Detect which cell encompasses the target text, then output its (X, Y) center coordinate. 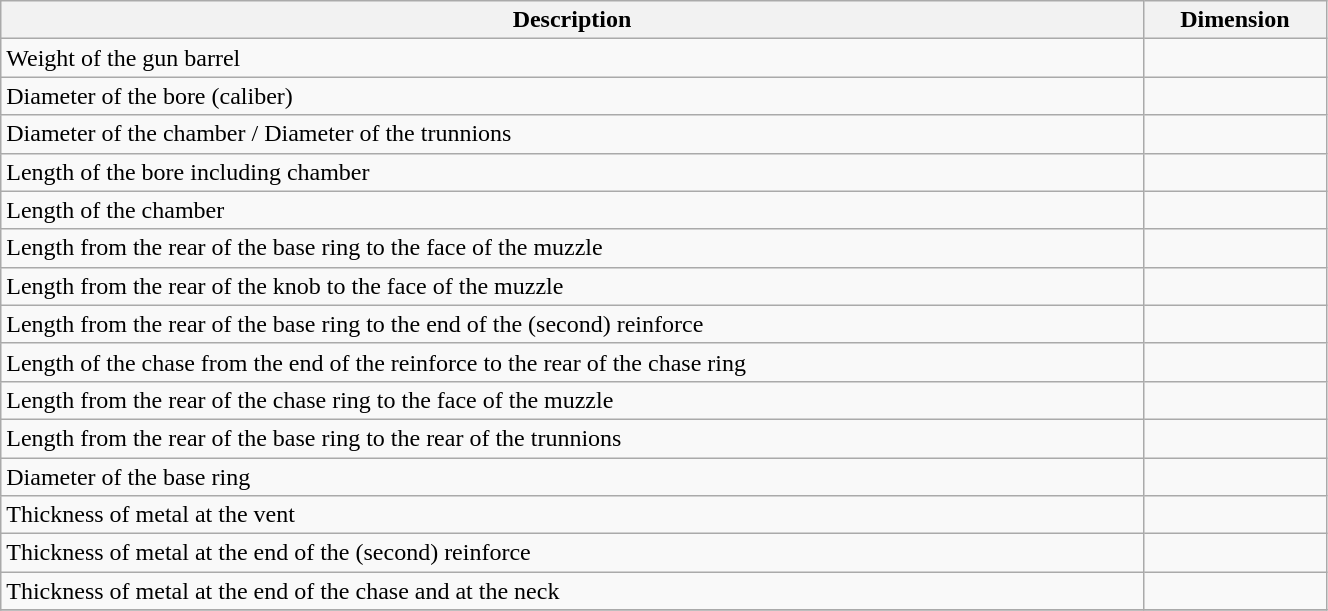
Length of the chamber (572, 210)
Length from the rear of the chase ring to the face of the muzzle (572, 400)
Description (572, 20)
Diameter of the base ring (572, 477)
Thickness of metal at the end of the (second) reinforce (572, 553)
Length from the rear of the base ring to the face of the muzzle (572, 248)
Length of the bore including chamber (572, 172)
Thickness of metal at the vent (572, 515)
Dimension (1234, 20)
Length from the rear of the knob to the face of the muzzle (572, 286)
Length of the chase from the end of the reinforce to the rear of the chase ring (572, 362)
Length from the rear of the base ring to the rear of the trunnions (572, 438)
Diameter of the chamber / Diameter of the trunnions (572, 134)
Diameter of the bore (caliber) (572, 96)
Length from the rear of the base ring to the end of the (second) reinforce (572, 324)
Weight of the gun barrel (572, 58)
Thickness of metal at the end of the chase and at the neck (572, 591)
